Determine the [x, y] coordinate at the center of the cell enclosing the given text.  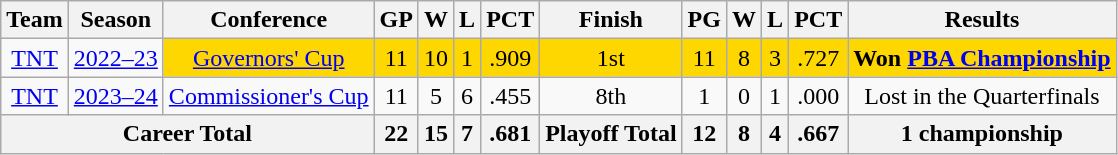
.681 [510, 134]
.727 [818, 58]
GP [396, 20]
2023–24 [116, 96]
1 championship [982, 134]
Conference [268, 20]
10 [436, 58]
6 [468, 96]
Season [116, 20]
Playoff Total [611, 134]
Won PBA Championship [982, 58]
Lost in the Quarterfinals [982, 96]
22 [396, 134]
.000 [818, 96]
.455 [510, 96]
.667 [818, 134]
0 [744, 96]
1st [611, 58]
2022–23 [116, 58]
Career Total [188, 134]
7 [468, 134]
12 [704, 134]
15 [436, 134]
Finish [611, 20]
8th [611, 96]
PG [704, 20]
Commissioner's Cup [268, 96]
.909 [510, 58]
5 [436, 96]
3 [776, 58]
Team [35, 20]
Results [982, 20]
4 [776, 134]
Governors' Cup [268, 58]
